Provide the [x, y] coordinate of the cell's center where the given text is located.  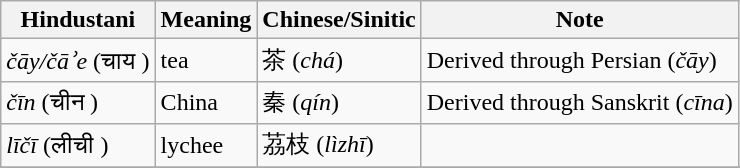
茘枝 (lìzhī) [339, 146]
lychee [206, 146]
Derived through Sanskrit (cīna) [580, 102]
Derived through Persian (čāy) [580, 60]
秦 (qín) [339, 102]
茶 (chá) [339, 60]
Hindustani [78, 20]
Note [580, 20]
tea [206, 60]
līčī (लीची ) [78, 146]
čāy/čāʾe (चाय ) [78, 60]
čīn (चीन ) [78, 102]
Chinese/Sinitic [339, 20]
China [206, 102]
Meaning [206, 20]
